Scan for the cell matching the given text and deliver its [x, y] coordinate at center. 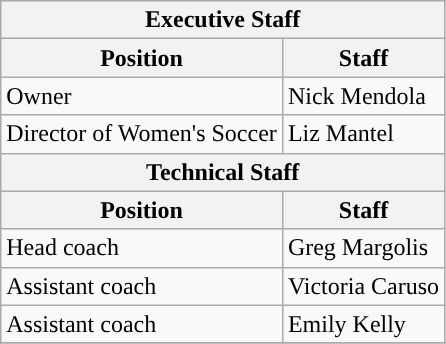
Victoria Caruso [363, 286]
Nick Mendola [363, 96]
Executive Staff [223, 20]
Greg Margolis [363, 248]
Head coach [142, 248]
Owner [142, 96]
Director of Women's Soccer [142, 134]
Emily Kelly [363, 324]
Liz Mantel [363, 134]
Technical Staff [223, 172]
